Return (x, y) of the center of cell containing provided text 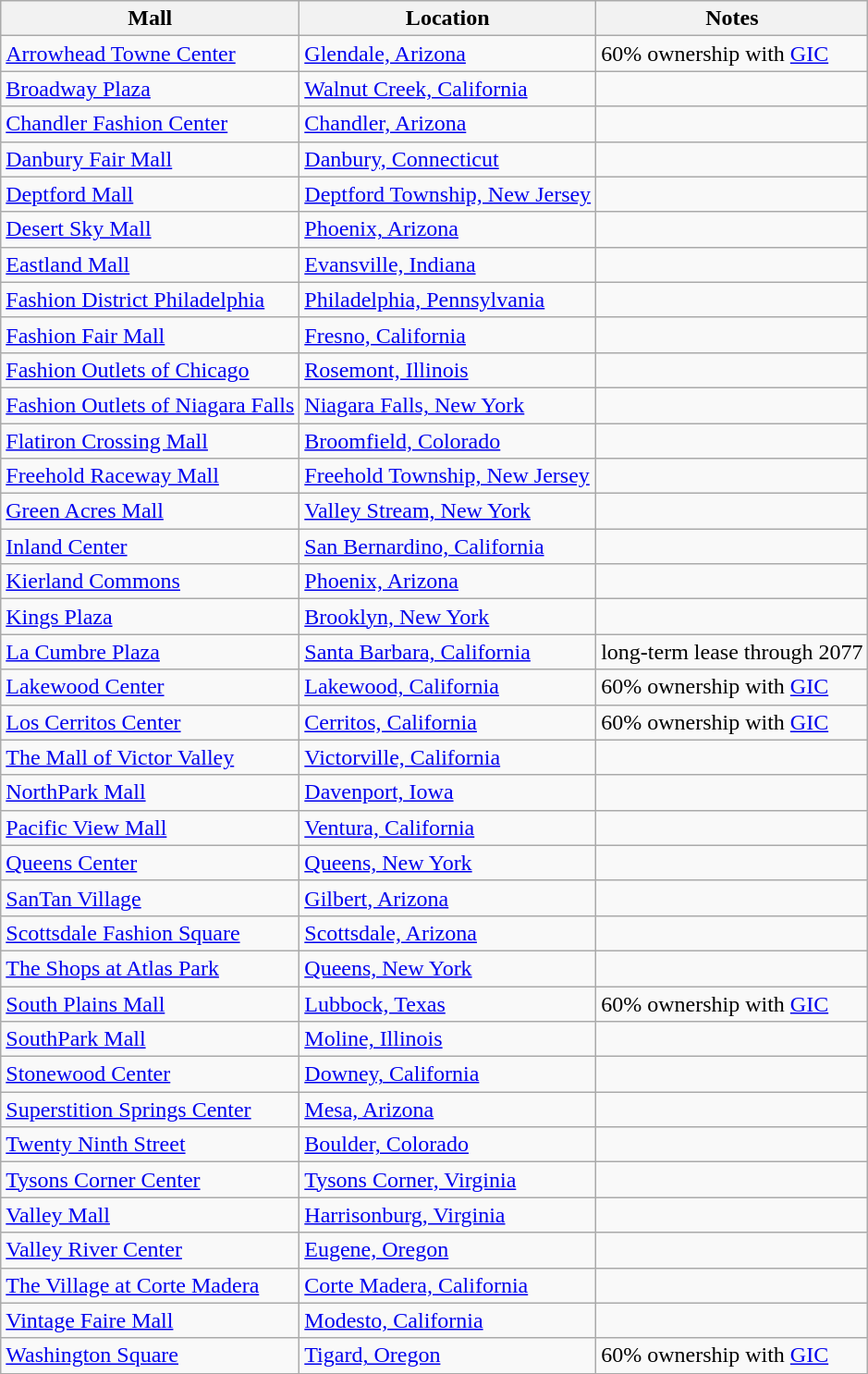
Broadway Plaza (150, 89)
Pacific View Mall (150, 828)
Harrisonburg, Virginia (447, 1215)
Fashion Outlets of Chicago (150, 370)
Tysons Corner, Virginia (447, 1180)
Deptford Township, New Jersey (447, 194)
Lubbock, Texas (447, 1003)
Stonewood Center (150, 1074)
Green Acres Mall (150, 511)
Mesa, Arizona (447, 1110)
Ventura, California (447, 828)
Fresno, California (447, 335)
Walnut Creek, California (447, 89)
Kings Plaza (150, 617)
SanTan Village (150, 898)
Davenport, Iowa (447, 792)
Eastland Mall (150, 264)
Twenty Ninth Street (150, 1145)
Fashion District Philadelphia (150, 300)
Inland Center (150, 546)
Tigard, Oregon (447, 1356)
Location (447, 18)
Flatiron Crossing Mall (150, 441)
Arrowhead Towne Center (150, 54)
Danbury Fair Mall (150, 159)
long-term lease through 2077 (732, 652)
San Bernardino, California (447, 546)
Washington Square (150, 1356)
Santa Barbara, California (447, 652)
Fashion Fair Mall (150, 335)
Scottsdale Fashion Square (150, 933)
Cerritos, California (447, 722)
Notes (732, 18)
Modesto, California (447, 1320)
Lakewood, California (447, 687)
Broomfield, Colorado (447, 441)
Brooklyn, New York (447, 617)
Mall (150, 18)
SouthPark Mall (150, 1039)
Philadelphia, Pennsylvania (447, 300)
The Shops at Atlas Park (150, 968)
Chandler, Arizona (447, 124)
The Village at Corte Madera (150, 1285)
Tysons Corner Center (150, 1180)
La Cumbre Plaza (150, 652)
Boulder, Colorado (447, 1145)
Desert Sky Mall (150, 229)
South Plains Mall (150, 1003)
Glendale, Arizona (447, 54)
Valley Stream, New York (447, 511)
Downey, California (447, 1074)
Eugene, Oregon (447, 1250)
Danbury, Connecticut (447, 159)
Gilbert, Arizona (447, 898)
Chandler Fashion Center (150, 124)
Victorville, California (447, 757)
Deptford Mall (150, 194)
Valley Mall (150, 1215)
NorthPark Mall (150, 792)
Rosemont, Illinois (447, 370)
Vintage Faire Mall (150, 1320)
Scottsdale, Arizona (447, 933)
Freehold Township, New Jersey (447, 476)
Corte Madera, California (447, 1285)
Lakewood Center (150, 687)
The Mall of Victor Valley (150, 757)
Los Cerritos Center (150, 722)
Moline, Illinois (447, 1039)
Niagara Falls, New York (447, 405)
Freehold Raceway Mall (150, 476)
Superstition Springs Center (150, 1110)
Kierland Commons (150, 582)
Fashion Outlets of Niagara Falls (150, 405)
Valley River Center (150, 1250)
Evansville, Indiana (447, 264)
Queens Center (150, 863)
